Extract the [x, y] coordinate from the center of the cell holding the provided text.  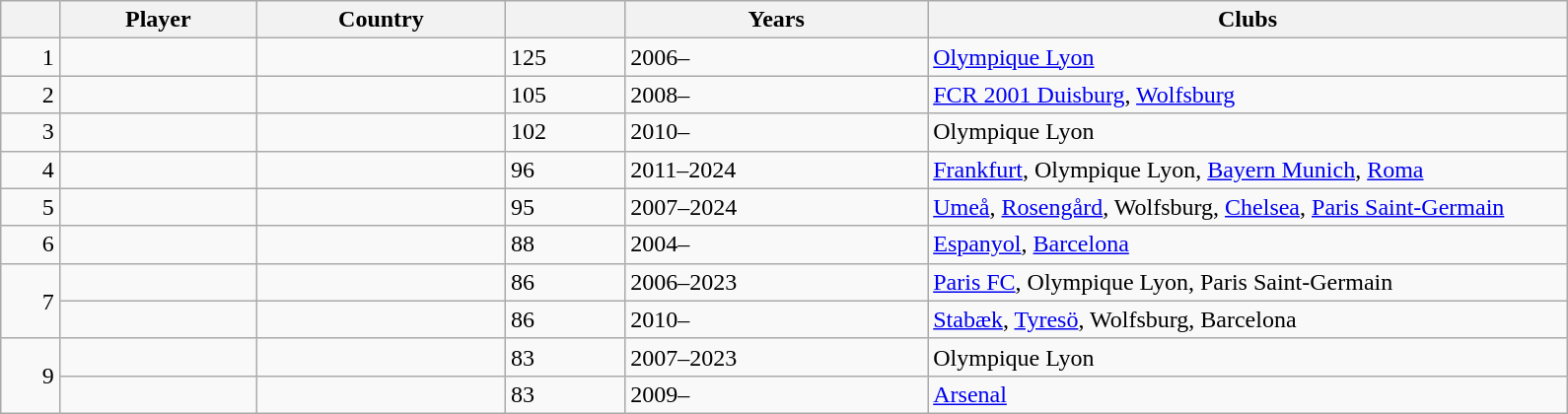
9 [30, 376]
Years [777, 20]
2 [30, 95]
125 [564, 57]
2008– [777, 95]
7 [30, 301]
5 [30, 207]
Paris FC, Olympique Lyon, Paris Saint-Germain [1248, 282]
105 [564, 95]
2006–2023 [777, 282]
Player [158, 20]
Espanyol, Barcelona [1248, 244]
Clubs [1248, 20]
2007–2024 [777, 207]
2011–2024 [777, 170]
102 [564, 132]
Country [381, 20]
Stabæk, Tyresö, Wolfsburg, Barcelona [1248, 319]
FCR 2001 Duisburg, Wolfsburg [1248, 95]
88 [564, 244]
96 [564, 170]
2006– [777, 57]
Umeå, Rosengård, Wolfsburg, Chelsea, Paris Saint-Germain [1248, 207]
4 [30, 170]
Frankfurt, Olympique Lyon, Bayern Munich, Roma [1248, 170]
2007–2023 [777, 357]
2004– [777, 244]
2009– [777, 394]
3 [30, 132]
6 [30, 244]
95 [564, 207]
Arsenal [1248, 394]
1 [30, 57]
